Extract the [X, Y] coordinate from the center of the cell holding the provided text.  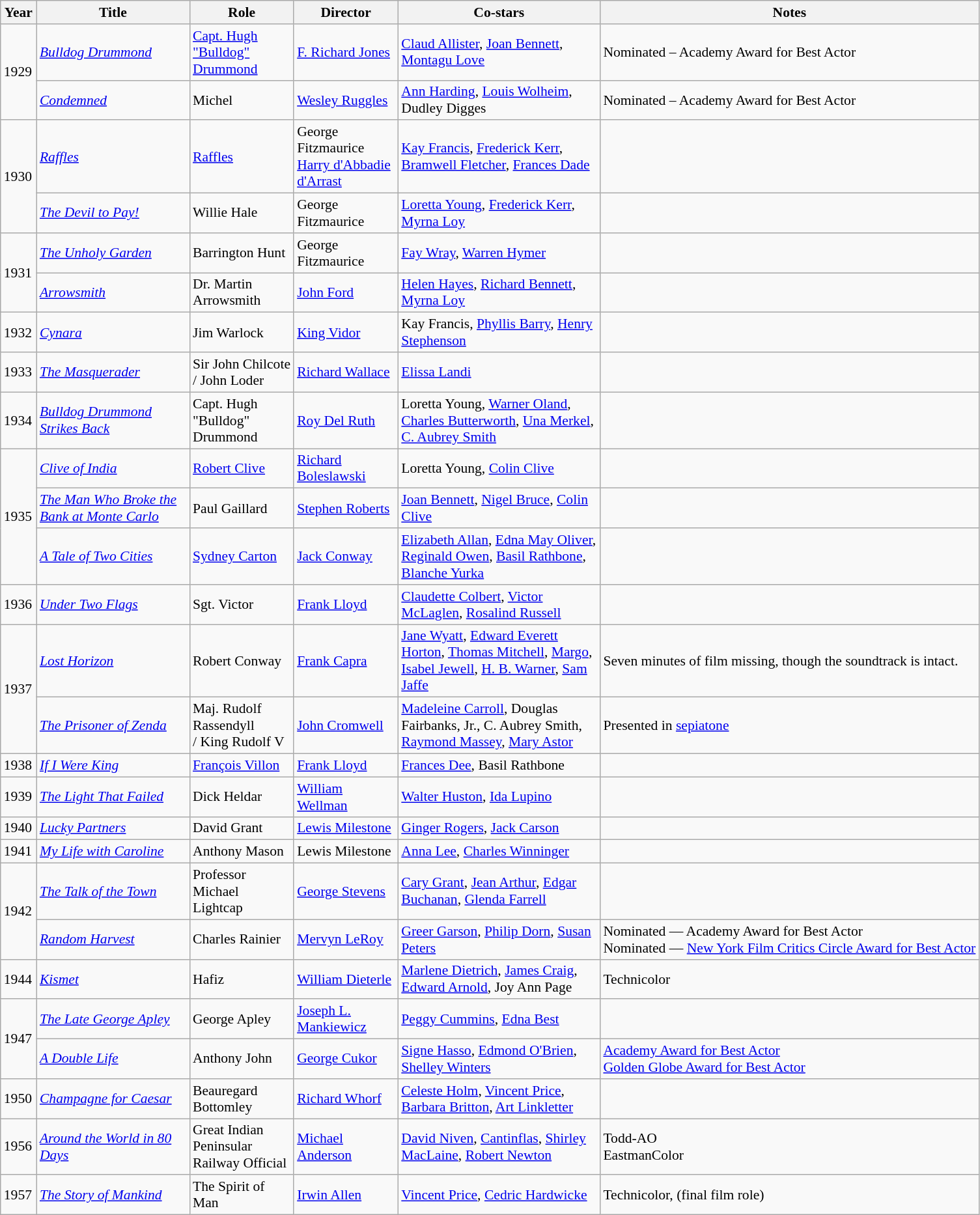
Arrowsmith [113, 293]
John Ford [346, 293]
Director [346, 12]
Paul Gaillard [242, 508]
Anthony John [242, 1059]
Around the World in 80 Days [113, 1147]
Kismet [113, 979]
Technicolor, (final film role) [789, 1195]
Helen Hayes, Richard Bennett, Myrna Loy [499, 293]
Jack Conway [346, 556]
The Late George Apley [113, 1020]
William Dieterle [346, 979]
Sgt. Victor [242, 604]
Todd-AOEastmanColor [789, 1147]
George Apley [242, 1020]
A Tale of Two Cities [113, 556]
Notes [789, 12]
Bulldog Drummond Strikes Back [113, 421]
Ann Harding, Louis Wolheim, Dudley Digges [499, 100]
Richard Boleslawski [346, 469]
If I Were King [113, 766]
The Man Who Broke the Bank at Monte Carlo [113, 508]
1942 [18, 912]
Walter Huston, Ida Lupino [499, 797]
1950 [18, 1099]
My Life with Caroline [113, 852]
Champagne for Caesar [113, 1099]
Bulldog Drummond [113, 52]
Fay Wray, Warren Hymer [499, 253]
Celeste Holm, Vincent Price, Barbara Britton, Art Linkletter [499, 1099]
The Talk of the Town [113, 892]
Mervyn LeRoy [346, 939]
1932 [18, 332]
Cary Grant, Jean Arthur, Edgar Buchanan, Glenda Farrell [499, 892]
Dick Heldar [242, 797]
The Devil to Pay! [113, 214]
Roy Del Ruth [346, 421]
1956 [18, 1147]
1937 [18, 689]
Jane Wyatt, Edward Everett Horton, Thomas Mitchell, Margo, Isabel Jewell, H. B. Warner, Sam Jaffe [499, 661]
Under Two Flags [113, 604]
Jim Warlock [242, 332]
Sydney Carton [242, 556]
1941 [18, 852]
The Story of Mankind [113, 1195]
Anthony Mason [242, 852]
Robert Clive [242, 469]
Ginger Rogers, Jack Carson [499, 828]
Elizabeth Allan, Edna May Oliver, Reginald Owen, Basil Rathbone, Blanche Yurka [499, 556]
Condemned [113, 100]
David Grant [242, 828]
Vincent Price, Cedric Hardwicke [499, 1195]
Peggy Cummins, Edna Best [499, 1020]
Great Indian Peninsular Railway Official [242, 1147]
1935 [18, 517]
1929 [18, 72]
1933 [18, 372]
Anna Lee, Charles Winninger [499, 852]
Academy Award for Best ActorGolden Globe Award for Best Actor [789, 1059]
Willie Hale [242, 214]
Presented in sepiatone [789, 725]
Cynara [113, 332]
Joan Bennett, Nigel Bruce, Colin Clive [499, 508]
Role [242, 12]
Dr. Martin Arrowsmith [242, 293]
William Wellman [346, 797]
George FitzmauriceHarry d'Abbadie d'Arrast [346, 157]
Loretta Young, Frederick Kerr, Myrna Loy [499, 214]
Michael Anderson [346, 1147]
1936 [18, 604]
Seven minutes of film missing, though the soundtrack is intact. [789, 661]
Random Harvest [113, 939]
1947 [18, 1039]
François Villon [242, 766]
The Prisoner of Zenda [113, 725]
Technicolor [789, 979]
The Masquerader [113, 372]
Year [18, 12]
A Double Life [113, 1059]
Richard Whorf [346, 1099]
Claud Allister, Joan Bennett, Montagu Love [499, 52]
Loretta Young, Warner Oland, Charles Butterworth, Una Merkel, C. Aubrey Smith [499, 421]
1930 [18, 177]
Loretta Young, Colin Clive [499, 469]
F. Richard Jones [346, 52]
Robert Conway [242, 661]
Wesley Ruggles [346, 100]
Signe Hasso, Edmond O'Brien, Shelley Winters [499, 1059]
Frances Dee, Basil Rathbone [499, 766]
Lost Horizon [113, 661]
David Niven, Cantinflas, Shirley MacLaine, Robert Newton [499, 1147]
Madeleine Carroll, Douglas Fairbanks, Jr., C. Aubrey Smith, Raymond Massey, Mary Astor [499, 725]
John Cromwell [346, 725]
1940 [18, 828]
Greer Garson, Philip Dorn, Susan Peters [499, 939]
The Light That Failed [113, 797]
1957 [18, 1195]
Barrington Hunt [242, 253]
Joseph L. Mankiewicz [346, 1020]
Claudette Colbert, Victor McLaglen, Rosalind Russell [499, 604]
Irwin Allen [346, 1195]
1931 [18, 273]
1944 [18, 979]
Stephen Roberts [346, 508]
George Cukor [346, 1059]
1938 [18, 766]
Co-stars [499, 12]
Professor Michael Lightcap [242, 892]
Marlene Dietrich, James Craig, Edward Arnold, Joy Ann Page [499, 979]
The Unholy Garden [113, 253]
Elissa Landi [499, 372]
Kay Francis, Phyllis Barry, Henry Stephenson [499, 332]
The Spirit of Man [242, 1195]
Lucky Partners [113, 828]
Kay Francis, Frederick Kerr, Bramwell Fletcher, Frances Dade [499, 157]
King Vidor [346, 332]
Richard Wallace [346, 372]
Hafiz [242, 979]
Michel [242, 100]
Title [113, 12]
Sir John Chilcote / John Loder [242, 372]
Charles Rainier [242, 939]
1934 [18, 421]
Beauregard Bottomley [242, 1099]
1939 [18, 797]
Nominated — Academy Award for Best ActorNominated — New York Film Critics Circle Award for Best Actor [789, 939]
Clive of India [113, 469]
Frank Capra [346, 661]
Maj. Rudolf Rassendyll / King Rudolf V [242, 725]
George Stevens [346, 892]
